Search for the cell housing the specified text and yield its (x, y) center coordinate. 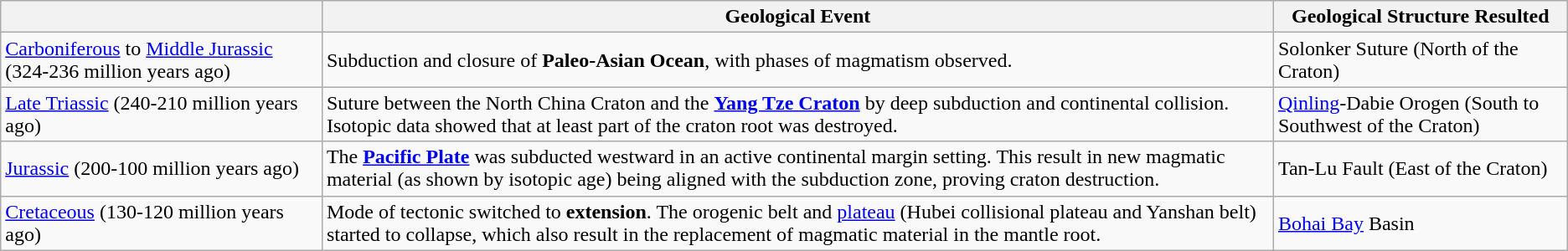
Subduction and closure of Paleo-Asian Ocean, with phases of magmatism observed. (797, 60)
Carboniferous to Middle Jurassic (324-236 million years ago) (162, 60)
Geological Event (797, 17)
Late Triassic (240-210 million years ago) (162, 114)
Tan-Lu Fault (East of the Craton) (1421, 169)
Bohai Bay Basin (1421, 223)
Solonker Suture (North of the Craton) (1421, 60)
Cretaceous (130-120 million years ago) (162, 223)
Jurassic (200-100 million years ago) (162, 169)
Geological Structure Resulted (1421, 17)
Qinling-Dabie Orogen (South to Southwest of the Craton) (1421, 114)
